Pinpoint the cell where the given text exists, returning its [X, Y] midpoint coordinate. 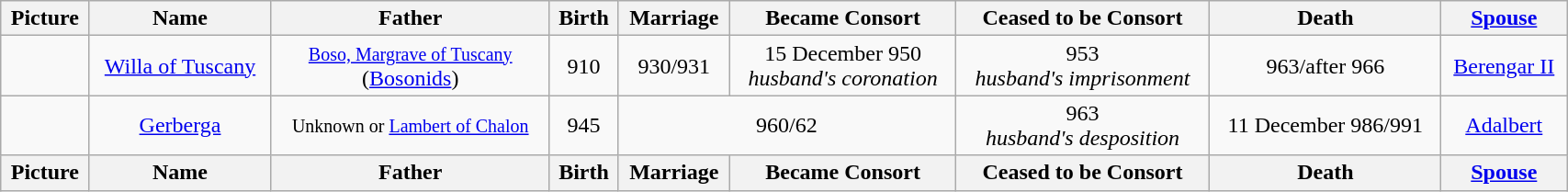
Berengar II [1505, 66]
963husband's desposition [1082, 125]
15 December 950husband's coronation [843, 66]
11 December 986/991 [1325, 125]
960/62 [787, 125]
Gerberga [180, 125]
953husband's imprisonment [1082, 66]
945 [583, 125]
Willa of Tuscany [180, 66]
910 [583, 66]
930/931 [674, 66]
Boso, Margrave of Tuscany(Bosonids) [410, 66]
963/after 966 [1325, 66]
Adalbert [1505, 125]
Unknown or Lambert of Chalon [410, 125]
